Search for the cell housing the specified text and yield its (X, Y) center coordinate. 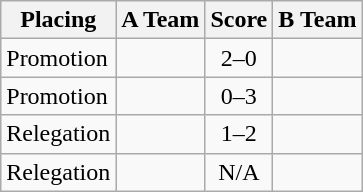
N/A (239, 172)
2–0 (239, 58)
0–3 (239, 96)
A Team (160, 20)
1–2 (239, 134)
Placing (58, 20)
Score (239, 20)
B Team (318, 20)
